Capture the cell that displays the provided text and extract its (x, y) central coordinate. 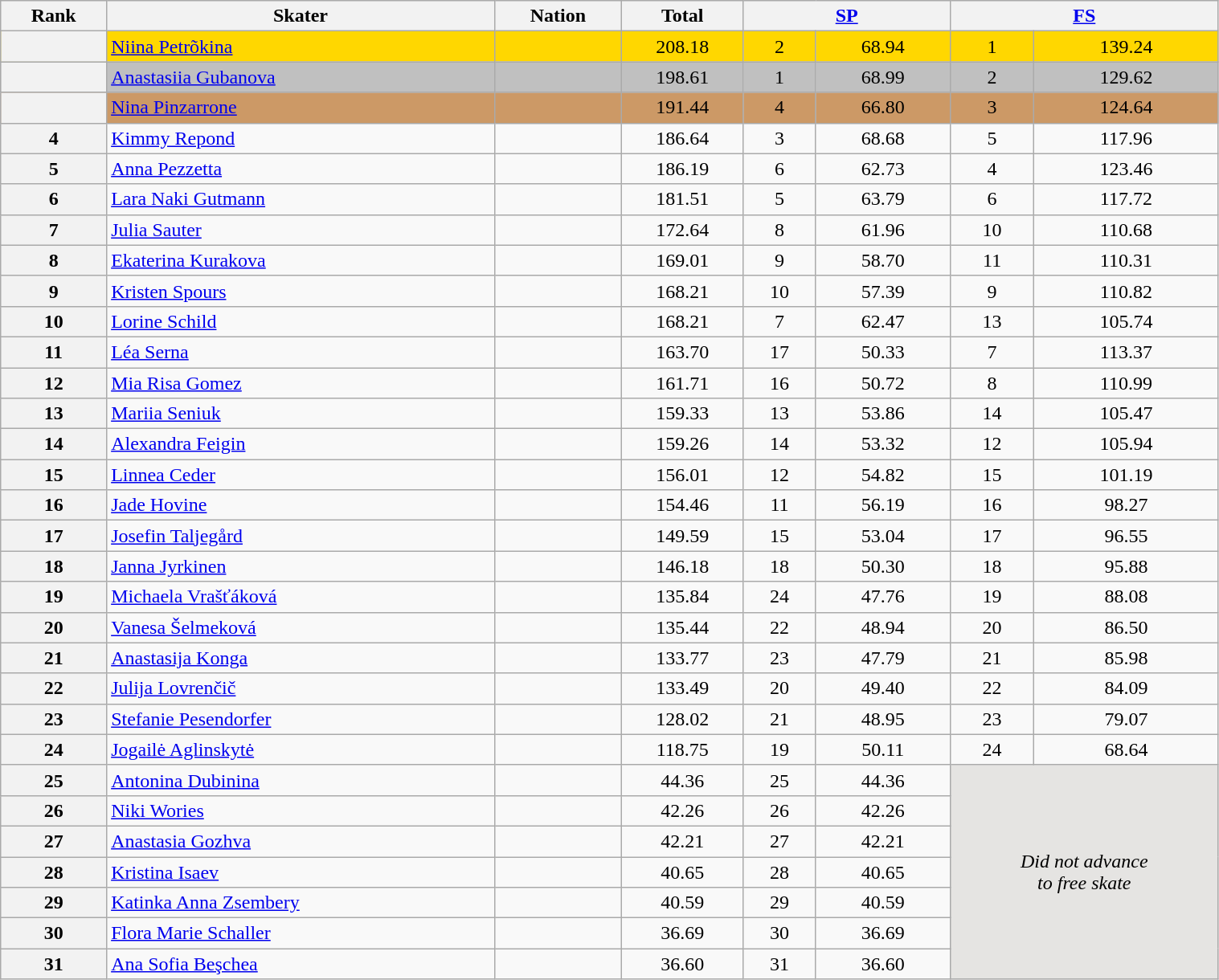
172.64 (681, 230)
68.64 (1127, 749)
159.33 (681, 414)
62.73 (882, 169)
Janna Jyrkinen (301, 566)
49.40 (882, 688)
FS (1084, 16)
Ekaterina Kurakova (301, 260)
50.33 (882, 352)
95.88 (1127, 566)
105.47 (1127, 414)
117.72 (1127, 199)
133.49 (681, 688)
50.30 (882, 566)
105.94 (1127, 444)
Skater (301, 16)
68.68 (882, 138)
Anna Pezzetta (301, 169)
Lorine Schild (301, 321)
88.08 (1127, 597)
117.96 (1127, 138)
Nina Pinzarrone (301, 108)
62.47 (882, 321)
105.74 (1127, 321)
53.04 (882, 536)
Julia Sauter (301, 230)
154.46 (681, 505)
156.01 (681, 475)
Anastasija Konga (301, 658)
191.44 (681, 108)
50.11 (882, 749)
Niki Wories (301, 811)
163.70 (681, 352)
Nation (558, 16)
79.07 (1127, 719)
85.98 (1127, 658)
133.77 (681, 658)
50.72 (882, 383)
Kristina Isaev (301, 872)
110.99 (1127, 383)
139.24 (1127, 47)
SP (847, 16)
66.80 (882, 108)
113.37 (1127, 352)
110.82 (1127, 291)
135.44 (681, 627)
86.50 (1127, 627)
Jade Hovine (301, 505)
63.79 (882, 199)
Kimmy Repond (301, 138)
Kristen Spours (301, 291)
118.75 (681, 749)
56.19 (882, 505)
96.55 (1127, 536)
48.94 (882, 627)
Katinka Anna Zsembery (301, 903)
Léa Serna (301, 352)
Anastasiia Gubanova (301, 77)
135.84 (681, 597)
Rank (54, 16)
Total (681, 16)
Ana Sofia Beşchea (301, 964)
123.46 (1127, 169)
159.26 (681, 444)
101.19 (1127, 475)
Flora Marie Schaller (301, 933)
Lara Naki Gutmann (301, 199)
Vanesa Šelmeková (301, 627)
Alexandra Feigin (301, 444)
98.27 (1127, 505)
Linnea Ceder (301, 475)
47.79 (882, 658)
Michaela Vrašťáková (301, 597)
Mia Risa Gomez (301, 383)
53.86 (882, 414)
129.62 (1127, 77)
Jogailė Aglinskytė (301, 749)
84.09 (1127, 688)
Antonina Dubinina (301, 780)
47.76 (882, 597)
198.61 (681, 77)
149.59 (681, 536)
58.70 (882, 260)
124.64 (1127, 108)
Did not advanceto free skate (1084, 872)
Julija Lovrenčič (301, 688)
53.32 (882, 444)
186.19 (681, 169)
61.96 (882, 230)
Anastasia Gozhva (301, 841)
Stefanie Pesendorfer (301, 719)
110.31 (1127, 260)
54.82 (882, 475)
208.18 (681, 47)
146.18 (681, 566)
110.68 (1127, 230)
161.71 (681, 383)
68.99 (882, 77)
Mariia Seniuk (301, 414)
169.01 (681, 260)
Niina Petrõkina (301, 47)
48.95 (882, 719)
128.02 (681, 719)
68.94 (882, 47)
186.64 (681, 138)
181.51 (681, 199)
Josefin Taljegård (301, 536)
57.39 (882, 291)
